From the cell containing the given text, extract its center point as (X, Y) coordinate. 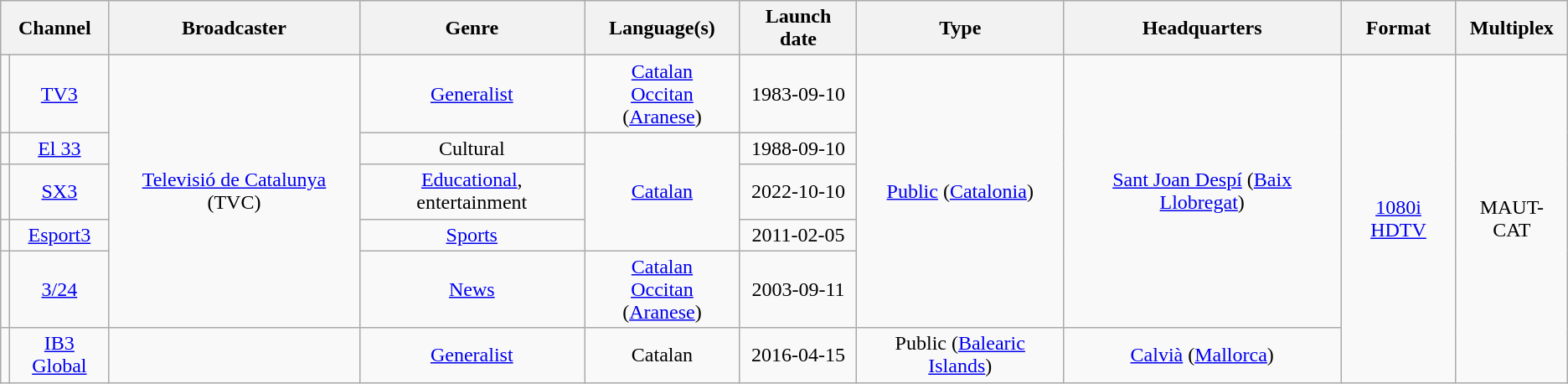
IB3 Global (59, 355)
SX3 (59, 191)
2003-09-11 (797, 289)
2022-10-10 (797, 191)
MAUT-CAT (1511, 219)
1988-09-10 (797, 148)
Public (Catalonia) (960, 191)
1080i HDTV (1399, 219)
News (472, 289)
Calvià (Mallorca) (1203, 355)
Headquarters (1203, 29)
Educational, entertainment (472, 191)
Format (1399, 29)
Launch date (797, 29)
El 33 (59, 148)
Broadcaster (235, 29)
Televisió de Catalunya (TVC) (235, 191)
2016-04-15 (797, 355)
Type (960, 29)
TV3 (59, 94)
Sant Joan Despí (Baix Llobregat) (1203, 191)
Sports (472, 235)
Channel (55, 29)
3/24 (59, 289)
1983-09-10 (797, 94)
Cultural (472, 148)
Multiplex (1511, 29)
Esport3 (59, 235)
Language(s) (663, 29)
Public (Balearic Islands) (960, 355)
2011-02-05 (797, 235)
Genre (472, 29)
